Search for the cell housing the specified text and yield its [X, Y] center coordinate. 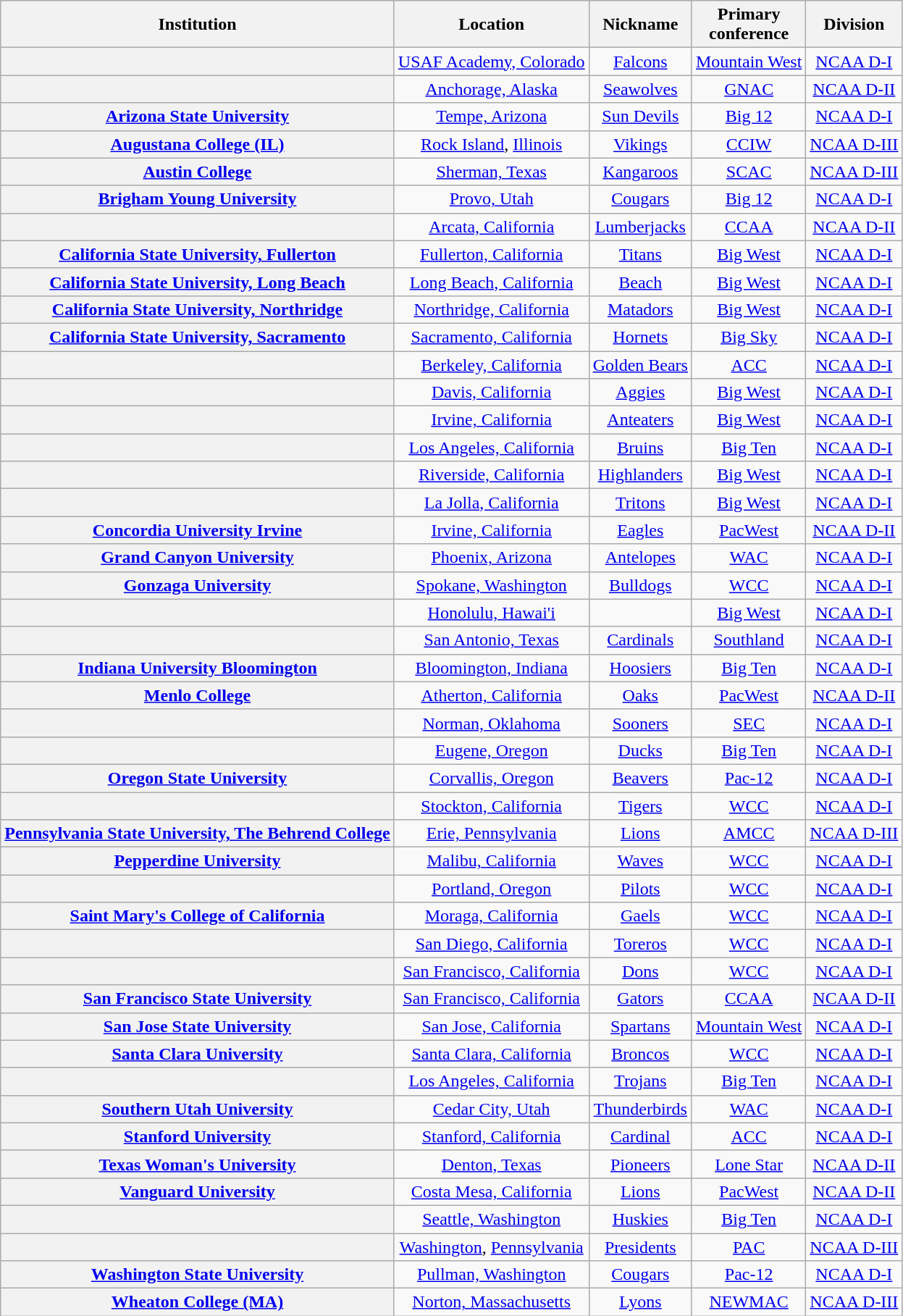
Texas Woman's University [198, 1164]
Washington State University [198, 1275]
Corvallis, Oregon [491, 778]
USAF Academy, Colorado [491, 62]
Gaels [640, 916]
Ducks [640, 750]
Lone Star [749, 1164]
Location [491, 25]
Indiana University Bloomington [198, 668]
Costa Mesa, California [491, 1191]
Honolulu, Hawai'i [491, 613]
Anchorage, Alaska [491, 89]
Cedar City, Utah [491, 1109]
Broncos [640, 1054]
Spokane, Washington [491, 585]
Sooners [640, 723]
GNAC [749, 89]
Seawolves [640, 89]
California State University, Sacramento [198, 337]
Sacramento, California [491, 337]
Stockton, California [491, 806]
Long Beach, California [491, 282]
Portland, Oregon [491, 889]
Tigers [640, 806]
Bulldogs [640, 585]
SEC [749, 723]
Dons [640, 971]
Antelopes [640, 558]
Phoenix, Arizona [491, 558]
Davis, California [491, 393]
AMCC [749, 834]
Norton, Massachusetts [491, 1302]
Pioneers [640, 1164]
Golden Bears [640, 364]
Presidents [640, 1246]
Provo, Utah [491, 199]
Arcata, California [491, 227]
Trojans [640, 1081]
La Jolla, California [491, 503]
Erie, Pennsylvania [491, 834]
California State University, Fullerton [198, 254]
Rock Island, Illinois [491, 144]
Lumberjacks [640, 227]
Fullerton, California [491, 254]
Bloomington, Indiana [491, 668]
Southern Utah University [198, 1109]
Oregon State University [198, 778]
Concordia University Irvine [198, 530]
Menlo College [198, 695]
Berkeley, California [491, 364]
Saint Mary's College of California [198, 916]
Titans [640, 254]
Nickname [640, 25]
Highlanders [640, 475]
San Jose, California [491, 1026]
Waves [640, 861]
Big Sky [749, 337]
Primaryconference [749, 25]
Eugene, Oregon [491, 750]
Division [854, 25]
Aggies [640, 393]
Vanguard University [198, 1191]
Eagles [640, 530]
Malibu, California [491, 861]
Thunderbirds [640, 1109]
Lyons [640, 1302]
Hornets [640, 337]
Pepperdine University [198, 861]
Denton, Texas [491, 1164]
California State University, Northridge [198, 309]
Wheaton College (MA) [198, 1302]
Spartans [640, 1026]
Bruins [640, 448]
Gators [640, 999]
San Francisco State University [198, 999]
Pennsylvania State University, The Behrend College [198, 834]
Cardinals [640, 640]
Santa Clara, California [491, 1054]
Hoosiers [640, 668]
Norman, Oklahoma [491, 723]
California State University, Long Beach [198, 282]
Southland [749, 640]
Brigham Young University [198, 199]
NEWMAC [749, 1302]
Pullman, Washington [491, 1275]
San Jose State University [198, 1026]
Pilots [640, 889]
Tritons [640, 503]
Grand Canyon University [198, 558]
Riverside, California [491, 475]
Anteaters [640, 420]
Washington, Pennsylvania [491, 1246]
Stanford University [198, 1136]
Huskies [640, 1219]
Beavers [640, 778]
San Diego, California [491, 944]
Beach [640, 282]
Santa Clara University [198, 1054]
Gonzaga University [198, 585]
Cardinal [640, 1136]
Kangaroos [640, 172]
CCIW [749, 144]
Austin College [198, 172]
Northridge, California [491, 309]
Augustana College (IL) [198, 144]
PAC [749, 1246]
Atherton, California [491, 695]
Moraga, California [491, 916]
Vikings [640, 144]
Sun Devils [640, 117]
Matadors [640, 309]
Arizona State University [198, 117]
Stanford, California [491, 1136]
Falcons [640, 62]
Oaks [640, 695]
Seattle, Washington [491, 1219]
Tempe, Arizona [491, 117]
Toreros [640, 944]
San Antonio, Texas [491, 640]
Sherman, Texas [491, 172]
Institution [198, 25]
SCAC [749, 172]
